Return (x, y) of the center of cell containing provided text 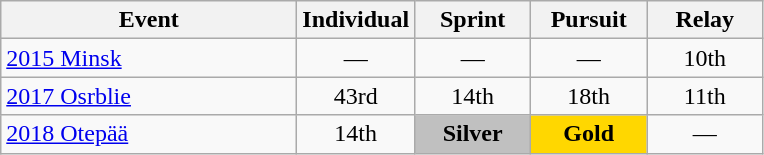
Individual (356, 20)
Gold (589, 134)
43rd (356, 96)
Sprint (473, 20)
Event (149, 20)
Pursuit (589, 20)
2017 Osrblie (149, 96)
11th (705, 96)
2015 Minsk (149, 58)
2018 Otepää (149, 134)
18th (589, 96)
10th (705, 58)
Silver (473, 134)
Relay (705, 20)
